Capture the cell that displays the provided text and extract its (x, y) central coordinate. 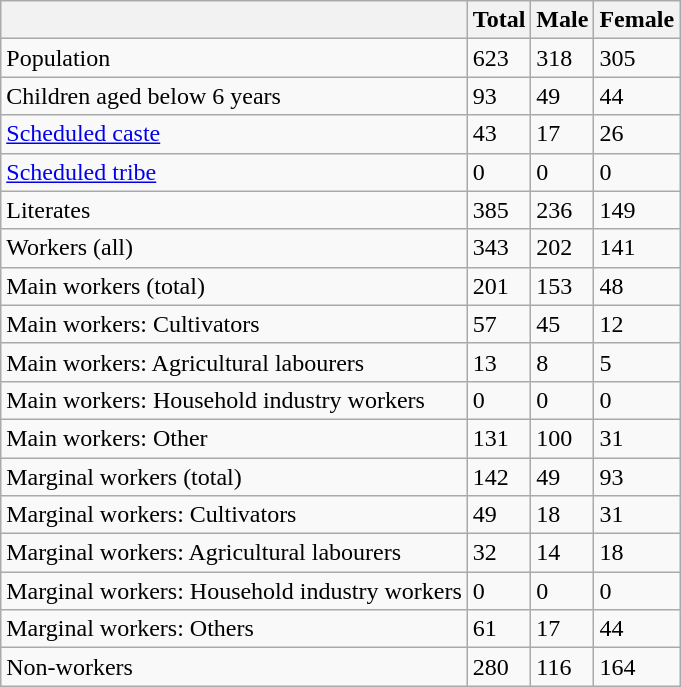
43 (499, 134)
Main workers: Cultivators (234, 324)
45 (562, 324)
57 (499, 324)
Population (234, 58)
14 (562, 553)
Marginal workers: Cultivators (234, 515)
343 (499, 248)
100 (562, 438)
131 (499, 438)
Marginal workers: Household industry workers (234, 591)
Total (499, 20)
48 (637, 286)
236 (562, 210)
201 (499, 286)
623 (499, 58)
32 (499, 553)
Main workers (total) (234, 286)
61 (499, 629)
Marginal workers (total) (234, 477)
Main workers: Other (234, 438)
Children aged below 6 years (234, 96)
202 (562, 248)
5 (637, 362)
12 (637, 324)
164 (637, 667)
149 (637, 210)
Marginal workers: Agricultural labourers (234, 553)
141 (637, 248)
280 (499, 667)
385 (499, 210)
26 (637, 134)
Scheduled tribe (234, 172)
305 (637, 58)
Main workers: Household industry workers (234, 400)
Marginal workers: Others (234, 629)
Literates (234, 210)
13 (499, 362)
Non-workers (234, 667)
Workers (all) (234, 248)
8 (562, 362)
Male (562, 20)
Scheduled caste (234, 134)
116 (562, 667)
318 (562, 58)
142 (499, 477)
Main workers: Agricultural labourers (234, 362)
153 (562, 286)
Female (637, 20)
